Determine the [x, y] coordinate at the center of the cell enclosing the given text.  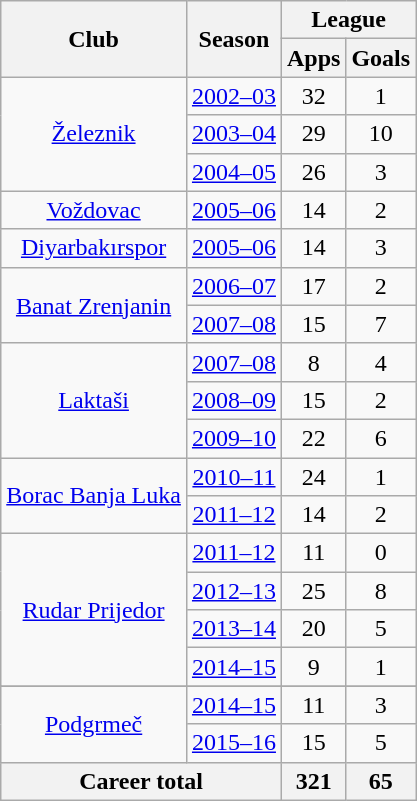
24 [313, 477]
2004–05 [234, 172]
10 [381, 134]
26 [313, 172]
20 [313, 629]
29 [313, 134]
Club [94, 39]
6 [381, 438]
321 [313, 781]
0 [381, 553]
Diyarbakırspor [94, 248]
Voždovac [94, 210]
65 [381, 781]
7 [381, 324]
4 [381, 362]
32 [313, 96]
2003–04 [234, 134]
Banat Zrenjanin [94, 305]
Podgrmeč [94, 724]
2002–03 [234, 96]
Borac Banja Luka [94, 496]
2010–11 [234, 477]
9 [313, 667]
Career total [142, 781]
22 [313, 438]
2008–09 [234, 400]
17 [313, 286]
Goals [381, 58]
25 [313, 591]
2009–10 [234, 438]
Rudar Prijedor [94, 610]
Laktaši [94, 400]
Železnik [94, 134]
Apps [313, 58]
Season [234, 39]
League [348, 20]
2006–07 [234, 286]
2012–13 [234, 591]
2013–14 [234, 629]
2015–16 [234, 743]
